Scan for the cell matching the given text and deliver its (x, y) coordinate at center. 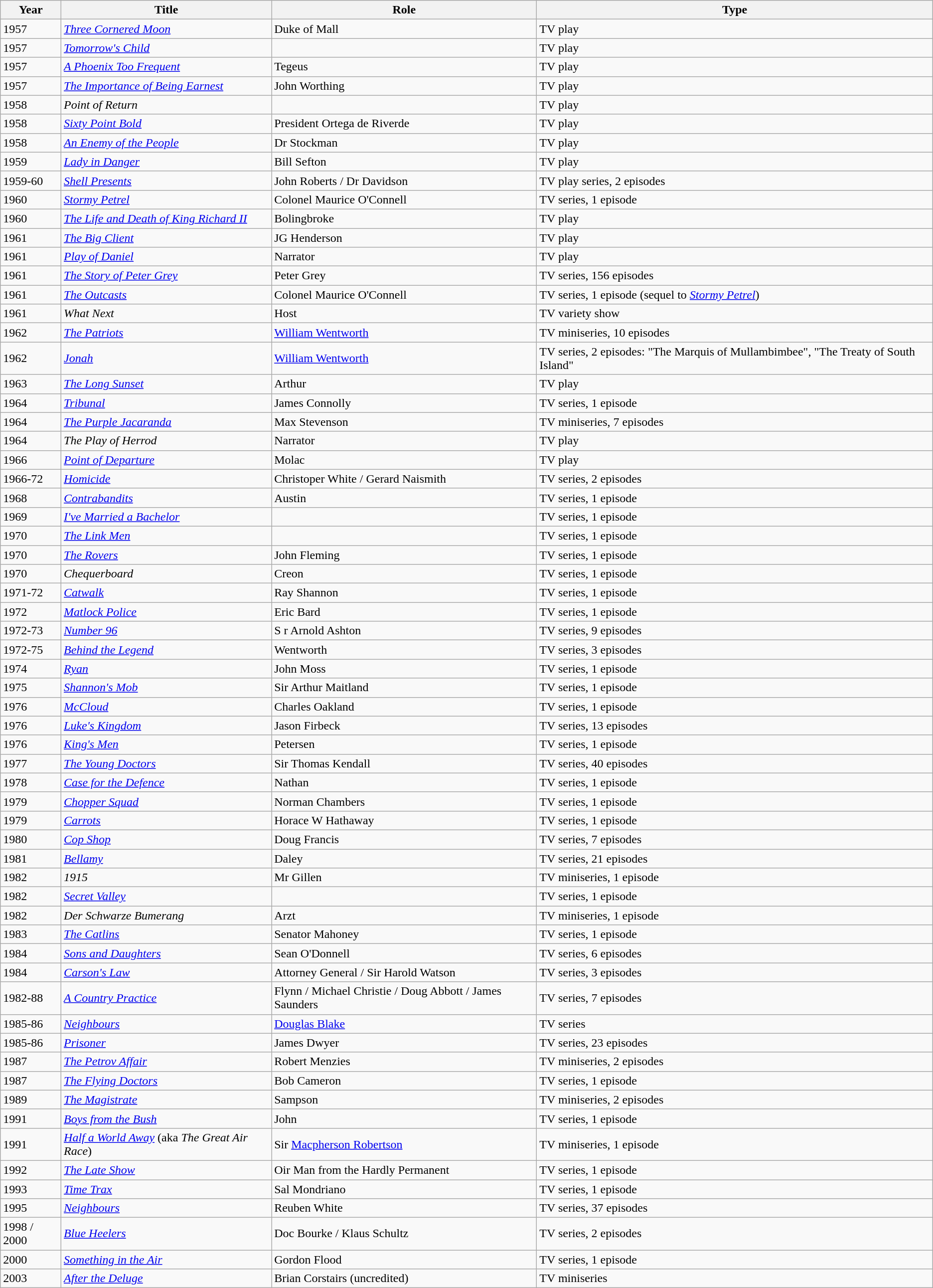
The Flying Doctors (166, 1081)
The Story of Peter Grey (166, 276)
TV series (735, 1024)
McCloud (166, 707)
Charles Oakland (404, 707)
1969 (31, 517)
The Magistrate (166, 1100)
Reuben White (404, 1208)
Bellamy (166, 858)
Catwalk (166, 593)
1989 (31, 1100)
Der Schwarze Bumerang (166, 916)
JG Henderson (404, 238)
Behind the Legend (166, 650)
1992 (31, 1170)
Mr Gillen (404, 878)
1981 (31, 858)
1977 (31, 763)
TV series, 156 episodes (735, 276)
1983 (31, 934)
S r Arnold Ashton (404, 631)
1998 / 2000 (31, 1234)
Carrots (166, 820)
Sal Mondriano (404, 1189)
TV series, 1 episode (sequel to Stormy Petrel) (735, 295)
1968 (31, 498)
A Phoenix Too Frequent (166, 67)
Arthur (404, 384)
Three Cornered Moon (166, 29)
Cop Shop (166, 839)
1972-75 (31, 650)
1995 (31, 1208)
Oir Man from the Hardly Permanent (404, 1170)
The Purple Jacaranda (166, 422)
Chequerboard (166, 574)
Homicide (166, 479)
An Enemy of the People (166, 143)
Prisoner (166, 1043)
Tomorrow's Child (166, 48)
Chopper Squad (166, 801)
Sir Thomas Kendall (404, 763)
Sean O'Donnell (404, 953)
Shannon's Mob (166, 688)
Play of Daniel (166, 257)
Sir Macpherson Robertson (404, 1144)
TV series, 13 episodes (735, 726)
1975 (31, 688)
Creon (404, 574)
Matlock Police (166, 612)
TV miniseries, 10 episodes (735, 333)
The Late Show (166, 1170)
John Fleming (404, 555)
Ryan (166, 669)
Dr Stockman (404, 143)
John Worthing (404, 86)
Brian Corstairs (uncredited) (404, 1279)
Eric Bard (404, 612)
TV miniseries, 7 episodes (735, 422)
Something in the Air (166, 1260)
John Roberts / Dr Davidson (404, 181)
1972 (31, 612)
Boys from the Bush (166, 1118)
Sixty Point Bold (166, 124)
Contrabandits (166, 498)
1974 (31, 669)
The Catlins (166, 934)
Bolingbroke (404, 218)
The Patriots (166, 333)
1978 (31, 782)
Shell Presents (166, 181)
Case for the Defence (166, 782)
Bob Cameron (404, 1081)
Luke's Kingdom (166, 726)
Daley (404, 858)
After the Deluge (166, 1279)
Half a World Away (aka The Great Air Race) (166, 1144)
Wentworth (404, 650)
TV series, 2 episodes: "The Marquis of Mullambimbee", "The Treaty of South Island" (735, 358)
Blue Heelers (166, 1234)
The Rovers (166, 555)
Point of Departure (166, 460)
TV play series, 2 episodes (735, 181)
What Next (166, 314)
1959-60 (31, 181)
The Importance of Being Earnest (166, 86)
Title (166, 10)
Lady in Danger (166, 162)
President Ortega de Riverde (404, 124)
A Country Practice (166, 998)
1963 (31, 384)
Doug Francis (404, 839)
Austin (404, 498)
James Dwyer (404, 1043)
The Long Sunset (166, 384)
TV series, 37 episodes (735, 1208)
Year (31, 10)
I've Married a Bachelor (166, 517)
Molac (404, 460)
Tegeus (404, 67)
1971-72 (31, 593)
The Life and Death of King Richard II (166, 218)
1966-72 (31, 479)
Host (404, 314)
The Young Doctors (166, 763)
Doc Bourke / Klaus Schultz (404, 1234)
The Big Client (166, 238)
TV series, 23 episodes (735, 1043)
2000 (31, 1260)
The Petrov Affair (166, 1062)
Sampson (404, 1100)
Christoper White / Gerard Naismith (404, 479)
2003 (31, 1279)
Stormy Petrel (166, 199)
Max Stevenson (404, 422)
TV series, 6 episodes (735, 953)
TV variety show (735, 314)
1915 (166, 878)
The Play of Herrod (166, 441)
Type (735, 10)
Douglas Blake (404, 1024)
James Connolly (404, 403)
1959 (31, 162)
Nathan (404, 782)
Petersen (404, 744)
King's Men (166, 744)
John (404, 1118)
Attorney General / Sir Harold Watson (404, 972)
Secret Valley (166, 897)
Jason Firbeck (404, 726)
TV series, 9 episodes (735, 631)
Duke of Mall (404, 29)
TV series, 21 episodes (735, 858)
Sons and Daughters (166, 953)
Number 96 (166, 631)
The Outcasts (166, 295)
Sir Arthur Maitland (404, 688)
Jonah (166, 358)
Robert Menzies (404, 1062)
Horace W Hathaway (404, 820)
Arzt (404, 916)
Bill Sefton (404, 162)
John Moss (404, 669)
Time Trax (166, 1189)
Peter Grey (404, 276)
1982-88 (31, 998)
TV series, 40 episodes (735, 763)
Norman Chambers (404, 801)
1980 (31, 839)
Senator Mahoney (404, 934)
Ray Shannon (404, 593)
1966 (31, 460)
Carson's Law (166, 972)
Gordon Flood (404, 1260)
Role (404, 10)
The Link Men (166, 536)
Point of Return (166, 105)
1972-73 (31, 631)
TV miniseries (735, 1279)
Flynn / Michael Christie / Doug Abbott / James Saunders (404, 998)
Tribunal (166, 403)
1993 (31, 1189)
